Return (X, Y) of the center of cell containing provided text 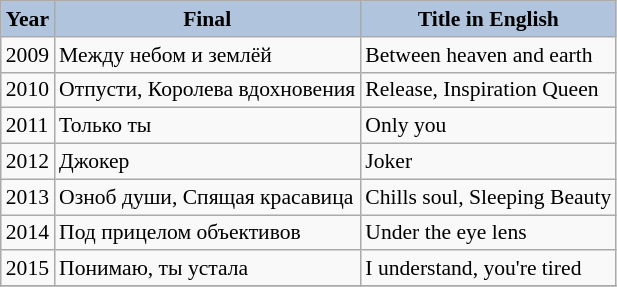
Under the eye lens (488, 233)
2010 (28, 90)
Year (28, 19)
2015 (28, 269)
Final (207, 19)
2013 (28, 197)
2011 (28, 126)
Джокер (207, 162)
I understand, you're tired (488, 269)
Title in English (488, 19)
Release, Inspiration Queen (488, 90)
Понимаю, ты устала (207, 269)
2014 (28, 233)
Отпусти, Королева вдохновения (207, 90)
Между небом и землёй (207, 55)
Озноб души, Спящая красавица (207, 197)
Только ты (207, 126)
Joker (488, 162)
Only you (488, 126)
2009 (28, 55)
Под прицелом объективов (207, 233)
2012 (28, 162)
Chills soul, Sleeping Beauty (488, 197)
Between heaven and earth (488, 55)
